Pinpoint the cell where the given text exists, returning its (X, Y) midpoint coordinate. 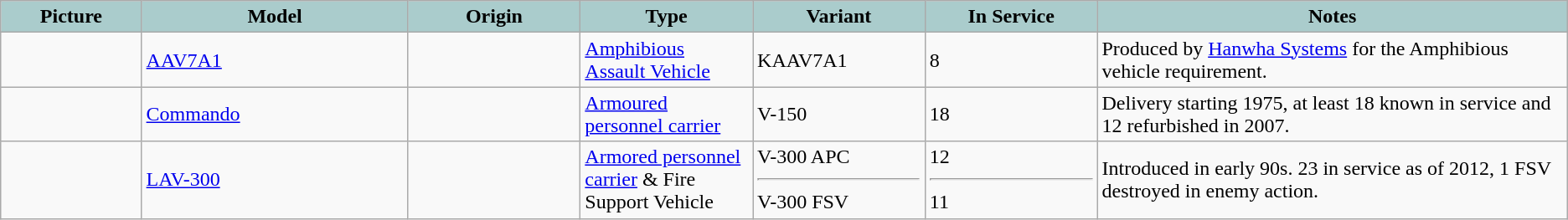
Picture (71, 17)
Origin (494, 17)
Amphibious Assault Vehicle (667, 60)
LAV-300 (275, 180)
AAV7A1 (275, 60)
V-300 APCV-300 FSV (839, 180)
Type (667, 17)
In Service (1011, 17)
Variant (839, 17)
Model (275, 17)
Armoured personnel carrier (667, 114)
V-150 (839, 114)
Produced by Hanwha Systems for the Amphibious vehicle requirement. (1332, 60)
Notes (1332, 17)
18 (1011, 114)
Introduced in early 90s. 23 in service as of 2012, 1 FSV destroyed in enemy action. (1332, 180)
8 (1011, 60)
Armored personnel carrier & Fire Support Vehicle (667, 180)
Delivery starting 1975, at least 18 known in service and 12 refurbished in 2007. (1332, 114)
KAAV7A1 (839, 60)
Commando (275, 114)
1211 (1011, 180)
